Find where the given text appears and provide that cell's center as [X, Y] coordinate. 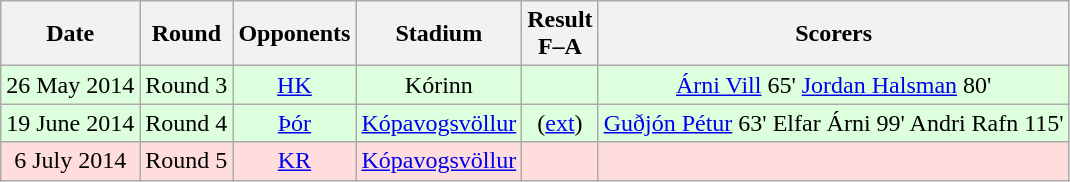
19 June 2014 [70, 123]
Round 4 [186, 123]
HK [294, 85]
Round 5 [186, 161]
6 July 2014 [70, 161]
Opponents [294, 34]
(ext) [560, 123]
ResultF–A [560, 34]
Scorers [834, 34]
Árni Vill 65' Jordan Halsman 80' [834, 85]
KR [294, 161]
Date [70, 34]
26 May 2014 [70, 85]
Round [186, 34]
Guðjón Pétur 63' Elfar Árni 99' Andri Rafn 115' [834, 123]
Round 3 [186, 85]
Þór [294, 123]
Kórinn [439, 85]
Stadium [439, 34]
